Find where the given text appears and provide that cell's center as (X, Y) coordinate. 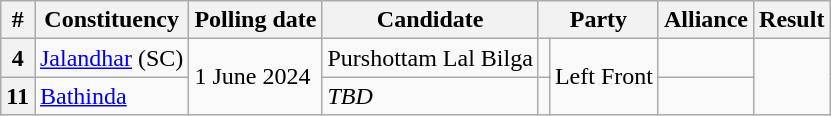
Purshottam Lal Bilga (430, 58)
Bathinda (111, 96)
Result (792, 20)
11 (18, 96)
Party (598, 20)
1 June 2024 (256, 77)
Jalandhar (SC) (111, 58)
Left Front (604, 77)
# (18, 20)
4 (18, 58)
Polling date (256, 20)
Alliance (706, 20)
Constituency (111, 20)
Candidate (430, 20)
TBD (430, 96)
